Identify which cell holds the provided text, then report its [X, Y] central coordinate. 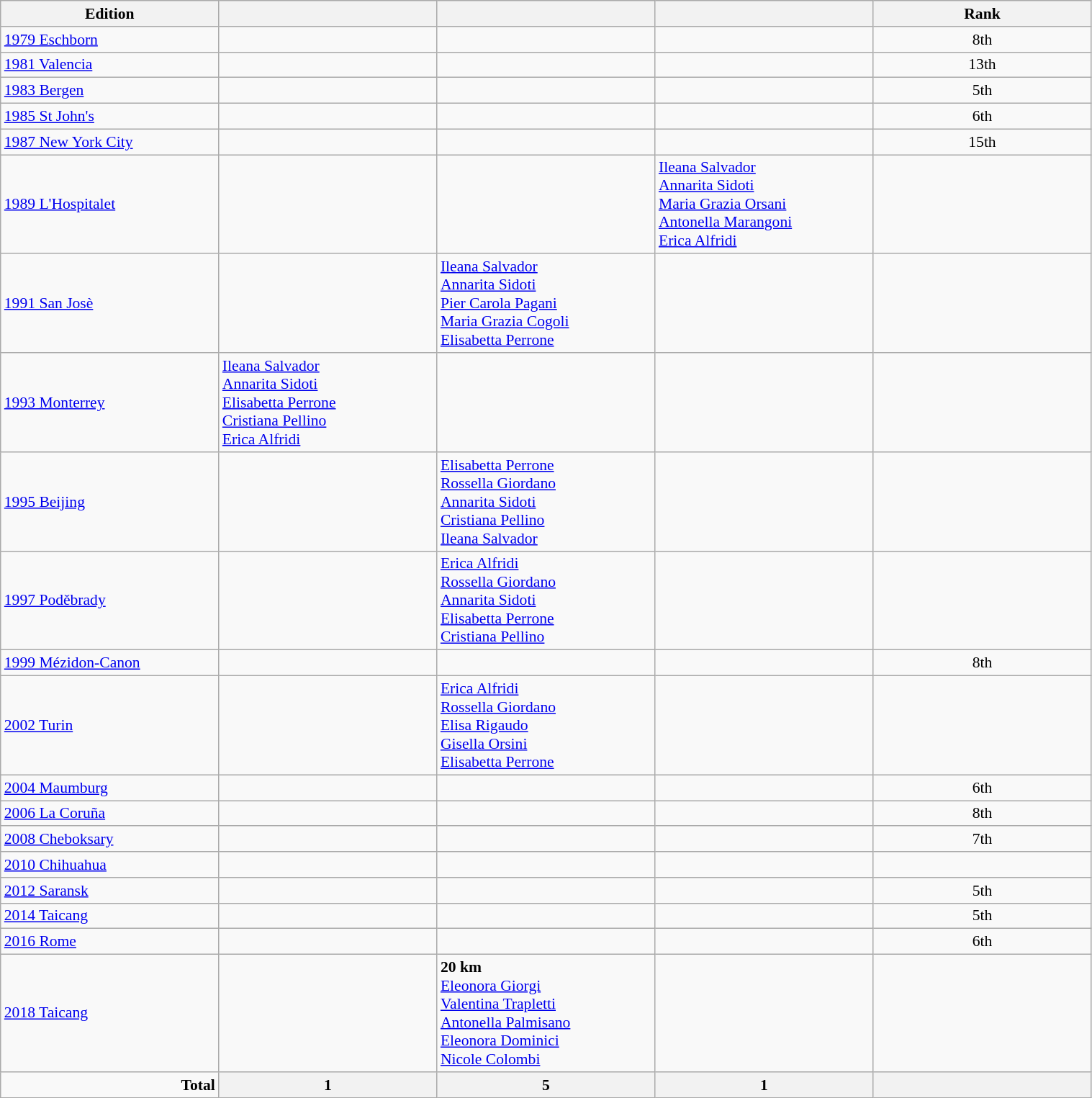
1987 New York City [109, 142]
2008 Cheboksary [109, 840]
Erica AlfridiRossella GiordanoAnnarita SidotiElisabetta PerroneCristiana Pellino [546, 600]
1979 Eschborn [109, 40]
2012 Saransk [109, 891]
2010 Chihuahua [109, 865]
Total [109, 1085]
Elisabetta PerroneRossella GiordanoAnnarita SidotiCristiana PellinoIleana Salvador [546, 502]
1981 Valencia [109, 65]
20 kmEleonora GiorgiValentina TraplettiAntonella PalmisanoEleonora DominiciNicole Colombi [546, 1014]
Rank [982, 14]
1993 Monterrey [109, 402]
Erica AlfridiRossella GiordanoElisa RigaudoGisella OrsiniElisabetta Perrone [546, 726]
1991 San Josè [109, 304]
2002 Turin [109, 726]
2016 Rome [109, 942]
1983 Bergen [109, 91]
7th [982, 840]
1999 Mézidon-Canon [109, 663]
13th [982, 65]
2014 Taicang [109, 916]
Edition [109, 14]
1985 St John's [109, 117]
1989 L'Hospitalet [109, 204]
1997 Poděbrady [109, 600]
Ileana SalvadorAnnarita SidotiElisabetta PerroneCristiana PellinoErica Alfridi [328, 402]
2004 Maumburg [109, 788]
15th [982, 142]
1995 Beijing [109, 502]
2018 Taicang [109, 1014]
5 [546, 1085]
Ileana SalvadorAnnarita SidotiPier Carola PaganiMaria Grazia CogoliElisabetta Perrone [546, 304]
2006 La Coruña [109, 814]
Ileana SalvadorAnnarita SidotiMaria Grazia OrsaniAntonella MarangoniErica Alfridi [764, 204]
